Extract the [x, y] coordinate from the center of the cell holding the provided text.  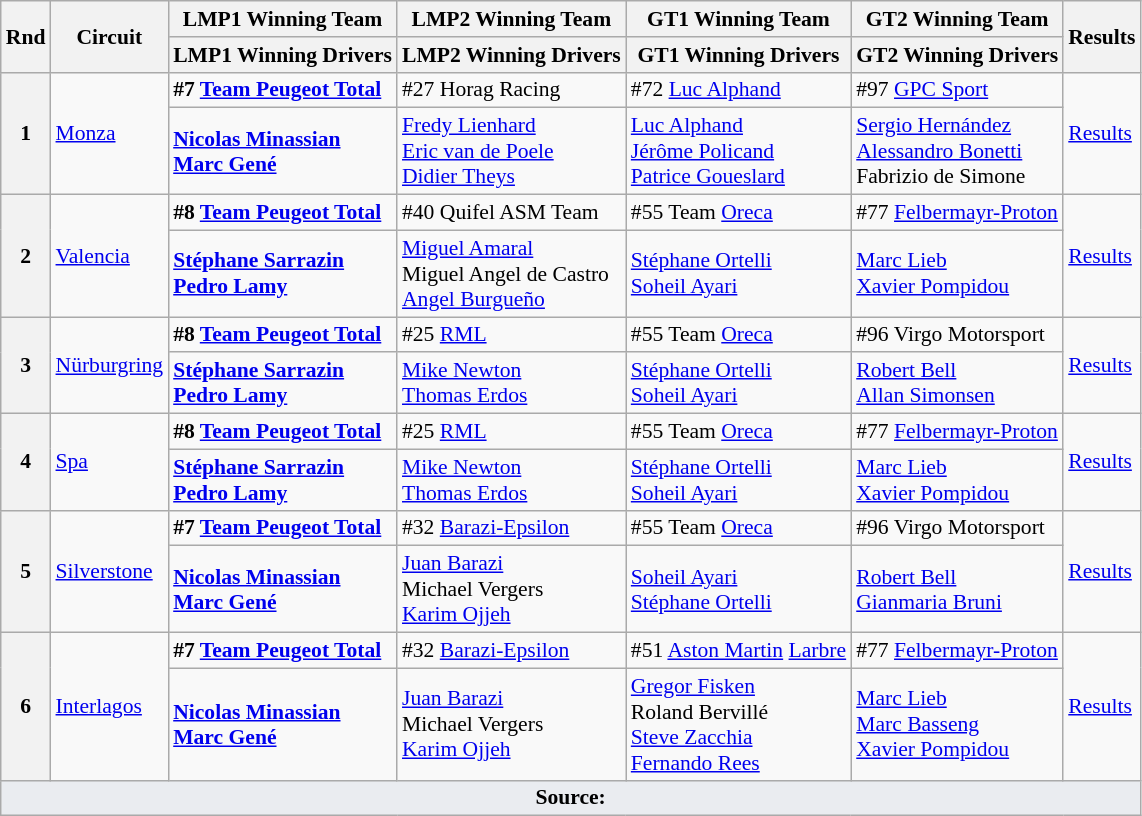
Fredy Lienhard Eric van de Poele Didier Theys [512, 152]
Robert Bell Allan Simonsen [957, 384]
Luc Alphand Jérôme Policand Patrice Goueslard [738, 152]
#40 Quifel ASM Team [512, 213]
Miguel Amaral Miguel Angel de Castro Angel Burgueño [512, 274]
Silverstone [109, 571]
Gregor Fisken Roland Bervillé Steve Zacchia Fernando Rees [738, 724]
LMP1 Winning Drivers [282, 55]
Spa [109, 462]
2 [26, 256]
Soheil Ayari Stéphane Ortelli [738, 590]
LMP1 Winning Team [282, 19]
GT1 Winning Team [738, 19]
1 [26, 133]
4 [26, 462]
#72 Luc Alphand [738, 90]
Robert Bell Gianmaria Bruni [957, 590]
LMP2 Winning Drivers [512, 55]
Marc Lieb Marc Basseng Xavier Pompidou [957, 724]
#51 Aston Martin Larbre [738, 651]
#97 GPC Sport [957, 90]
#27 Horag Racing [512, 90]
LMP2 Winning Team [512, 19]
3 [26, 366]
GT2 Winning Drivers [957, 55]
Rnd [26, 36]
Monza [109, 133]
Nürburgring [109, 366]
Sergio Hernández Alessandro Bonetti Fabrizio de Simone [957, 152]
GT2 Winning Team [957, 19]
Circuit [109, 36]
Valencia [109, 256]
Interlagos [109, 707]
GT1 Winning Drivers [738, 55]
5 [26, 571]
6 [26, 707]
Source: [571, 798]
